Output the (x, y) coordinate of the center of the cell containing the given text.  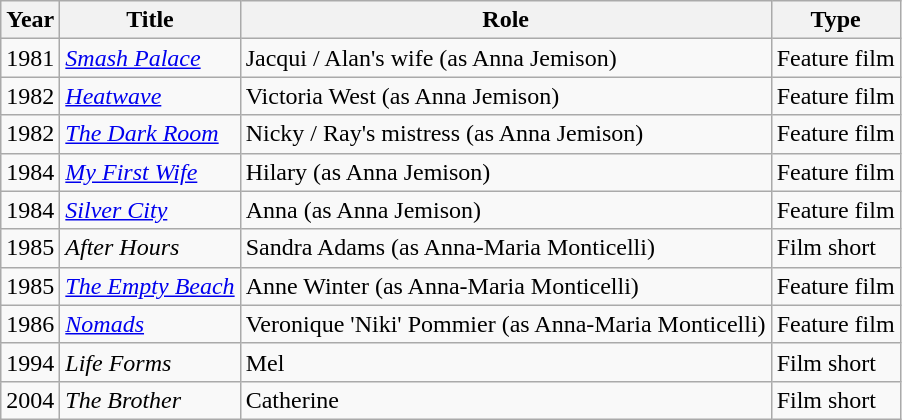
The Dark Room (150, 134)
2004 (30, 400)
After Hours (150, 248)
1994 (30, 362)
Nicky / Ray's mistress (as Anna Jemison) (506, 134)
1986 (30, 324)
Nomads (150, 324)
Type (836, 20)
My First Wife (150, 172)
Hilary (as Anna Jemison) (506, 172)
Year (30, 20)
Mel (506, 362)
Silver City (150, 210)
Anne Winter (as Anna-Maria Monticelli) (506, 286)
Catherine (506, 400)
Smash Palace (150, 58)
Victoria West (as Anna Jemison) (506, 96)
The Empty Beach (150, 286)
Sandra Adams (as Anna-Maria Monticelli) (506, 248)
1981 (30, 58)
Title (150, 20)
Life Forms (150, 362)
The Brother (150, 400)
Anna (as Anna Jemison) (506, 210)
Veronique 'Niki' Pommier (as Anna-Maria Monticelli) (506, 324)
Jacqui / Alan's wife (as Anna Jemison) (506, 58)
Role (506, 20)
Heatwave (150, 96)
